Locate the cell with the specified text and output its [X, Y] center coordinate. 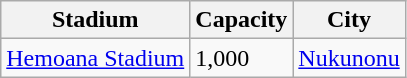
Nukunonu [349, 58]
Hemoana Stadium [96, 58]
Stadium [96, 20]
Capacity [242, 20]
City [349, 20]
1,000 [242, 58]
